Return [X, Y] of the center of cell containing provided text 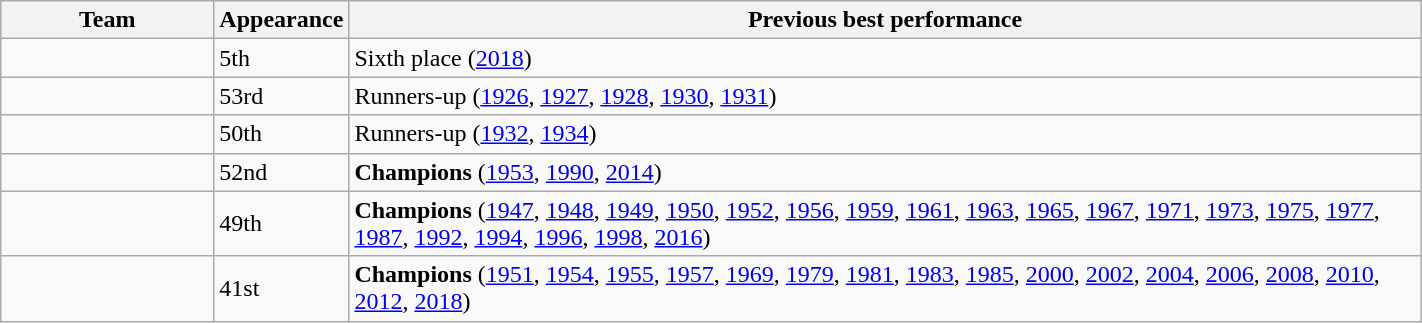
Runners-up (1926, 1927, 1928, 1930, 1931) [885, 96]
49th [282, 224]
Champions (1947, 1948, 1949, 1950, 1952, 1956, 1959, 1961, 1963, 1965, 1967, 1971, 1973, 1975, 1977, 1987, 1992, 1994, 1996, 1998, 2016) [885, 224]
41st [282, 288]
Appearance [282, 20]
52nd [282, 172]
Team [108, 20]
Sixth place (2018) [885, 58]
Previous best performance [885, 20]
Runners-up (1932, 1934) [885, 134]
53rd [282, 96]
50th [282, 134]
Champions (1953, 1990, 2014) [885, 172]
5th [282, 58]
Champions (1951, 1954, 1955, 1957, 1969, 1979, 1981, 1983, 1985, 2000, 2002, 2004, 2006, 2008, 2010, 2012, 2018) [885, 288]
